Find where the given text appears and provide that cell's center as (X, Y) coordinate. 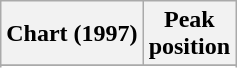
Peakposition (189, 34)
Chart (1997) (72, 34)
